Capture the cell that displays the provided text and extract its [x, y] central coordinate. 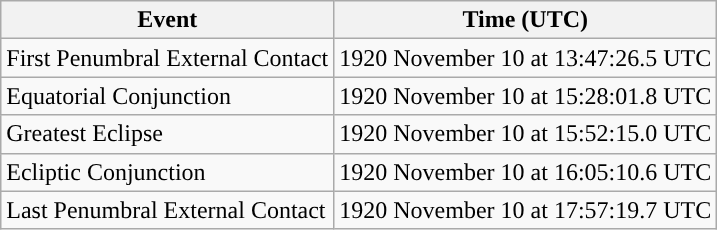
Greatest Eclipse [168, 134]
Ecliptic Conjunction [168, 172]
Last Penumbral External Contact [168, 210]
1920 November 10 at 15:52:15.0 UTC [526, 134]
1920 November 10 at 16:05:10.6 UTC [526, 172]
Equatorial Conjunction [168, 96]
1920 November 10 at 13:47:26.5 UTC [526, 58]
First Penumbral External Contact [168, 58]
Time (UTC) [526, 20]
Event [168, 20]
1920 November 10 at 15:28:01.8 UTC [526, 96]
1920 November 10 at 17:57:19.7 UTC [526, 210]
